Identify which cell holds the provided text, then report its (X, Y) central coordinate. 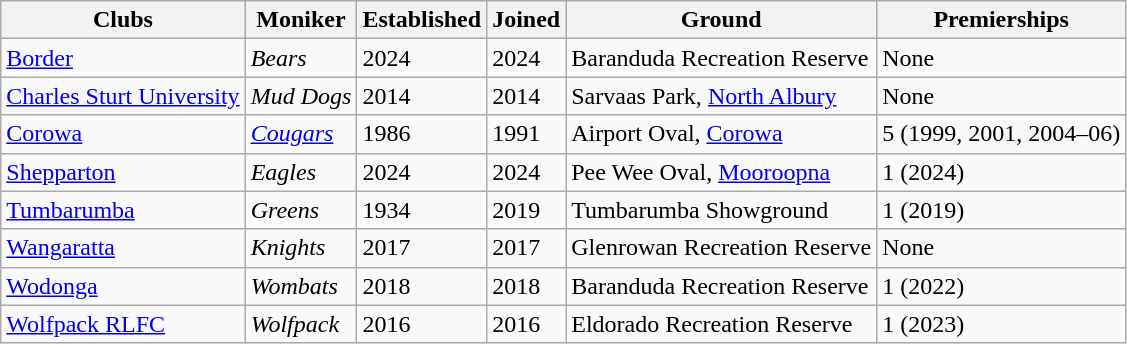
1 (2019) (1002, 210)
1 (2024) (1002, 172)
Tumbarumba Showground (722, 210)
Premierships (1002, 20)
Eagles (301, 172)
Joined (526, 20)
Tumbarumba (123, 210)
Airport Oval, Corowa (722, 134)
Bears (301, 58)
Established (422, 20)
Clubs (123, 20)
Corowa (123, 134)
Cougars (301, 134)
Wangaratta (123, 248)
1986 (422, 134)
5 (1999, 2001, 2004–06) (1002, 134)
Mud Dogs (301, 96)
2019 (526, 210)
1 (2023) (1002, 324)
Wolfpack RLFC (123, 324)
Charles Sturt University (123, 96)
Wolfpack (301, 324)
1934 (422, 210)
Eldorado Recreation Reserve (722, 324)
Pee Wee Oval, Mooroopna (722, 172)
Sarvaas Park, North Albury (722, 96)
Greens (301, 210)
Moniker (301, 20)
Border (123, 58)
1991 (526, 134)
Glenrowan Recreation Reserve (722, 248)
Ground (722, 20)
Shepparton (123, 172)
Knights (301, 248)
Wombats (301, 286)
1 (2022) (1002, 286)
Wodonga (123, 286)
